Find where the given text appears and provide that cell's center as (x, y) coordinate. 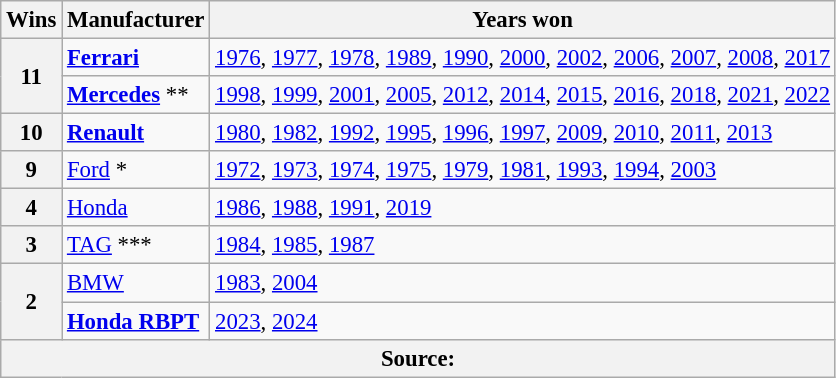
Source: (418, 358)
11 (32, 76)
1972, 1973, 1974, 1975, 1979, 1981, 1993, 1994, 2003 (523, 170)
BMW (136, 283)
2023, 2024 (523, 321)
1983, 2004 (523, 283)
Honda (136, 208)
Renault (136, 133)
Ferrari (136, 58)
Manufacturer (136, 20)
1986, 1988, 1991, 2019 (523, 208)
1976, 1977, 1978, 1989, 1990, 2000, 2002, 2006, 2007, 2008, 2017 (523, 58)
Honda RBPT (136, 321)
10 (32, 133)
9 (32, 170)
TAG *** (136, 245)
Years won (523, 20)
Mercedes ** (136, 95)
Wins (32, 20)
4 (32, 208)
Ford * (136, 170)
2 (32, 302)
3 (32, 245)
1998, 1999, 2001, 2005, 2012, 2014, 2015, 2016, 2018, 2021, 2022 (523, 95)
1984, 1985, 1987 (523, 245)
1980, 1982, 1992, 1995, 1996, 1997, 2009, 2010, 2011, 2013 (523, 133)
